Return [x, y] of the center of cell containing provided text 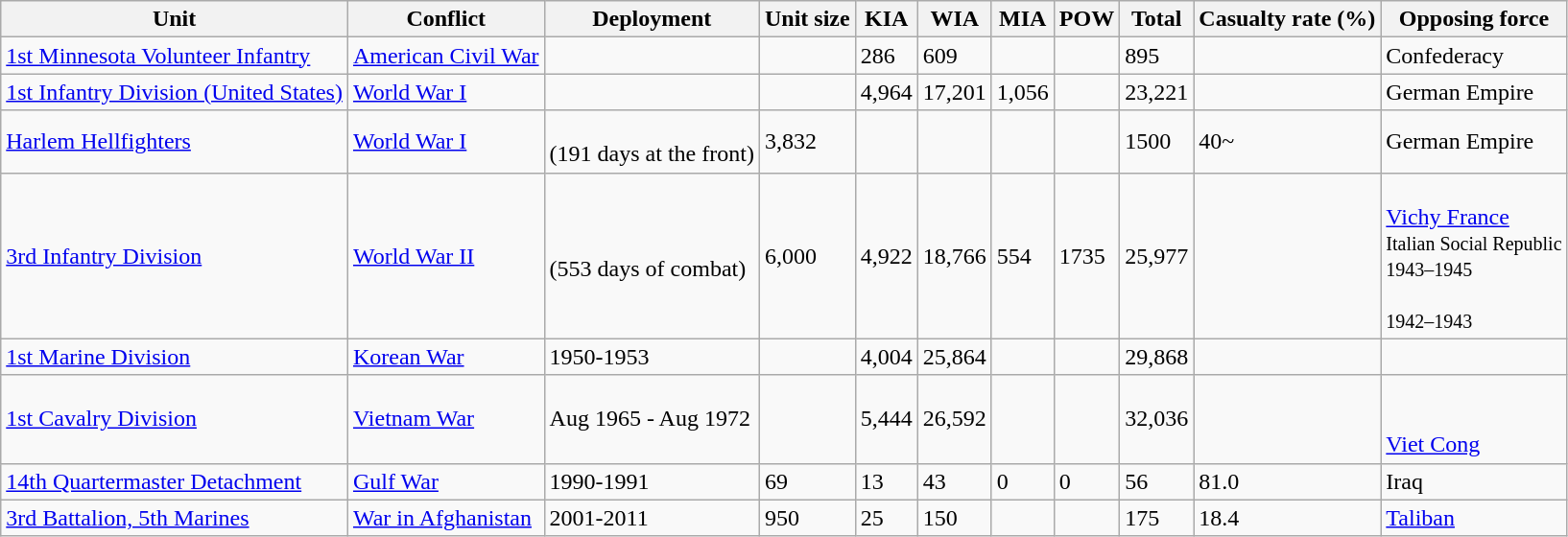
26,592 [954, 419]
1950-1953 [652, 357]
18.4 [1288, 518]
29,868 [1157, 357]
2001-2011 [652, 518]
13 [887, 481]
Vichy France Italian Social Republic 1943–1945 1942–1943 [1474, 255]
3rd Infantry Division [175, 255]
81.0 [1288, 481]
950 [807, 518]
25,864 [954, 357]
175 [1157, 518]
Total [1157, 19]
609 [954, 56]
Iraq [1474, 481]
Aug 1965 - Aug 1972 [652, 419]
6,000 [807, 255]
Viet Cong [1474, 419]
40~ [1288, 142]
1st Marine Division [175, 357]
17,201 [954, 92]
14th Quartermaster Detachment [175, 481]
POW [1086, 19]
150 [954, 518]
25 [887, 518]
World War II [445, 255]
Conflict [445, 19]
KIA [887, 19]
War in Afghanistan [445, 518]
18,766 [954, 255]
1990-1991 [652, 481]
1500 [1157, 142]
23,221 [1157, 92]
Unit [175, 19]
Taliban [1474, 518]
25,977 [1157, 255]
1st Cavalry Division [175, 419]
Opposing force [1474, 19]
4,964 [887, 92]
Harlem Hellfighters [175, 142]
Casualty rate (%) [1288, 19]
32,036 [1157, 419]
69 [807, 481]
1735 [1086, 255]
(191 days at the front) [652, 142]
43 [954, 481]
554 [1023, 255]
American Civil War [445, 56]
286 [887, 56]
Korean War [445, 357]
56 [1157, 481]
1st Minnesota Volunteer Infantry [175, 56]
4,004 [887, 357]
Unit size [807, 19]
1st Infantry Division (United States) [175, 92]
Confederacy [1474, 56]
3rd Battalion, 5th Marines [175, 518]
895 [1157, 56]
1,056 [1023, 92]
MIA [1023, 19]
(553 days of combat) [652, 255]
Vietnam War [445, 419]
4,922 [887, 255]
5,444 [887, 419]
WIA [954, 19]
Gulf War [445, 481]
Deployment [652, 19]
3,832 [807, 142]
